Pinpoint the cell where the given text exists, returning its [x, y] midpoint coordinate. 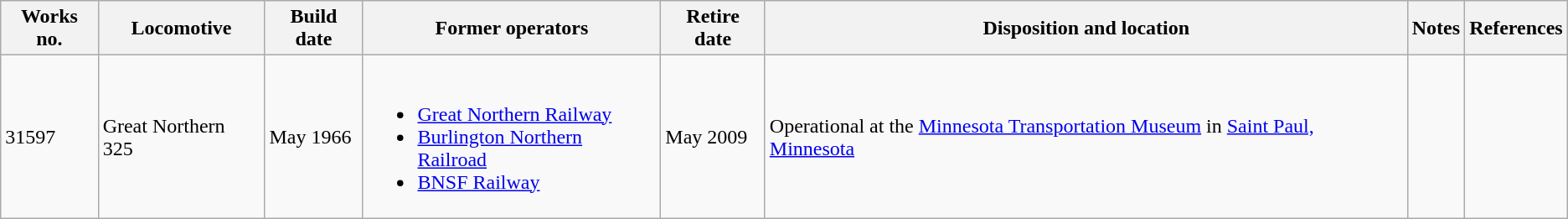
Great Northern RailwayBurlington Northern RailroadBNSF Railway [512, 137]
Great Northern 325 [181, 137]
May 1966 [313, 137]
Former operators [512, 29]
31597 [49, 137]
Operational at the Minnesota Transportation Museum in Saint Paul, Minnesota [1086, 137]
Retire date [713, 29]
Build date [313, 29]
Notes [1436, 29]
Works no. [49, 29]
References [1516, 29]
May 2009 [713, 137]
Disposition and location [1086, 29]
Locomotive [181, 29]
